For the text-containing cell, return its midpoint in (x, y) coordinate format. 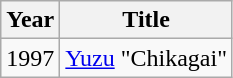
Yuzu "Chikagai" (146, 58)
Year (30, 20)
1997 (30, 58)
Title (146, 20)
